Return the [X, Y] coordinate for the center point of the cell that contains the specified text.  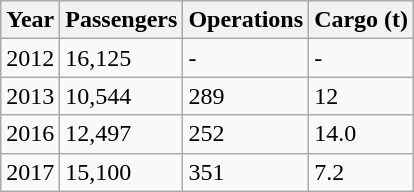
Operations [246, 20]
14.0 [362, 134]
7.2 [362, 172]
2017 [30, 172]
Cargo (t) [362, 20]
12,497 [122, 134]
2013 [30, 96]
289 [246, 96]
2016 [30, 134]
252 [246, 134]
Passengers [122, 20]
Year [30, 20]
15,100 [122, 172]
16,125 [122, 58]
10,544 [122, 96]
351 [246, 172]
12 [362, 96]
2012 [30, 58]
